Search for the cell housing the specified text and yield its (x, y) center coordinate. 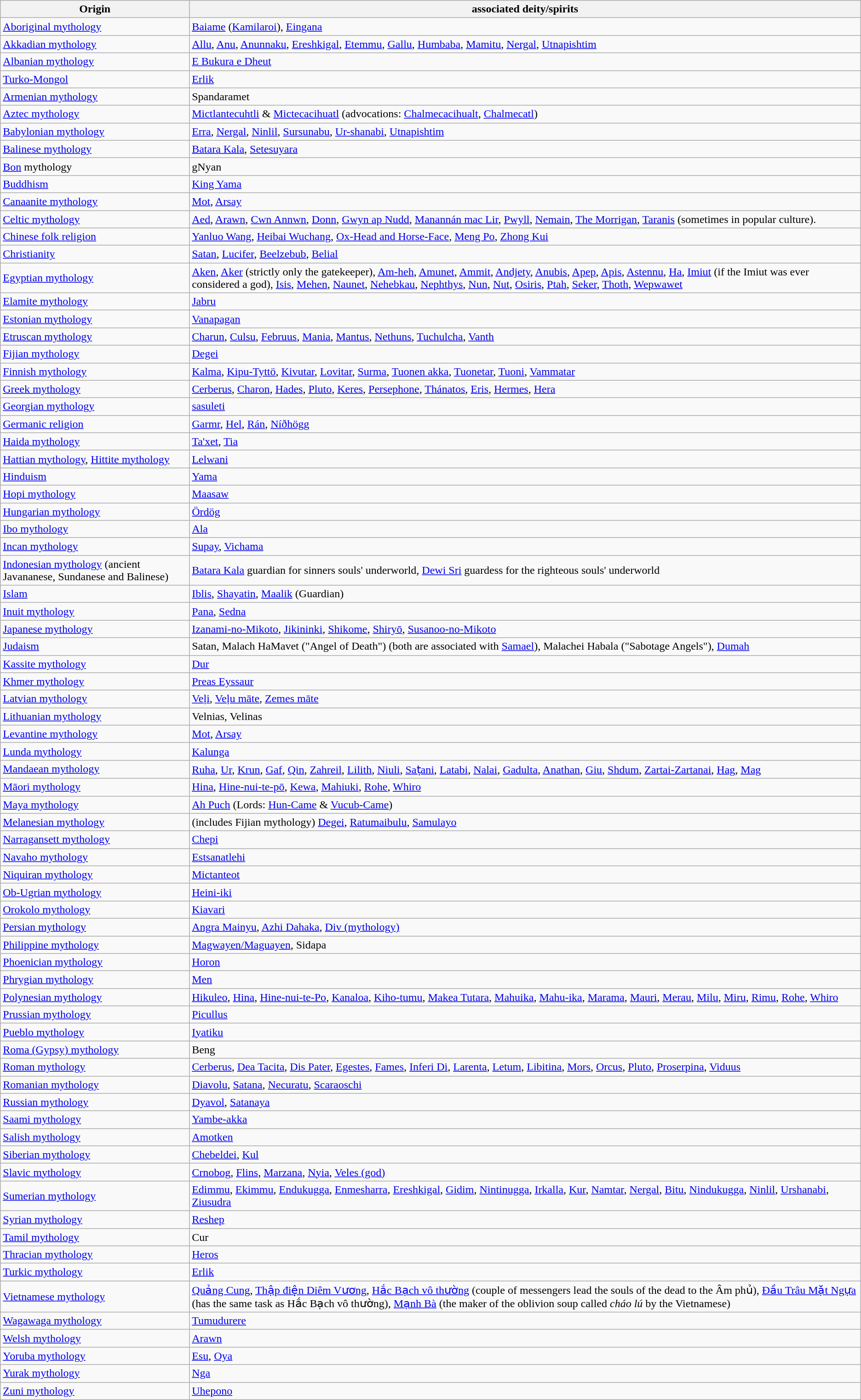
Russian mythology (95, 1102)
Ördög (525, 512)
Welsh mythology (95, 1338)
Zuni mythology (95, 1391)
Picullus (525, 1015)
Allu, Anu, Anunnaku, Ereshkigal, Etemmu, Gallu, Humbaba, Mamitu, Nergal, Utnapishtim (525, 44)
Mictlantecuhtli & Mictecacihuatl (advocations: Chalmecacihualt, Chalmecatl) (525, 114)
Yurak mythology (95, 1373)
Wagawaga mythology (95, 1321)
Kalma, Kipu-Tyttö, Kivutar, Lovitar, Surma, Tuonen akka, Tuonetar, Tuoni, Vammatar (525, 371)
E Bukura e Dheut (525, 62)
Ah Puch (Lords: Hun-Came & Vucub-Came) (525, 805)
Pueblo mythology (95, 1032)
Satan, Lucifer, Beelzebub, Belial (525, 254)
Origin (95, 9)
Nga (525, 1373)
Hungarian mythology (95, 512)
Batara Kala, Setesuyara (525, 149)
Fijian mythology (95, 354)
Edimmu, Ekimmu, Endukugga, Enmesharra, Ereshkigal, Gidim, Nintinugga, Irkalla, Kur, Namtar, Nergal, Bitu, Nindukugga, Ninlil, Urshanabi, Ziusudra (525, 1195)
Beng (525, 1050)
Ta'xet, Tia (525, 441)
Thracian mythology (95, 1255)
Georgian mythology (95, 406)
Prussian mythology (95, 1015)
Arawn (525, 1338)
Māori mythology (95, 787)
Jabru (525, 302)
Hikuleo, Hina, Hine-nui-te-Po, Kanaloa, Kiho-tumu, Makea Tutara, Mahuika, Mahu-ika, Marama, Mauri, Merau, Milu, Miru, Rimu, Rohe, Whiro (525, 997)
Lelwani (525, 459)
Spandaramet (525, 97)
Hopi mythology (95, 494)
Greek mythology (95, 389)
Akkadian mythology (95, 44)
Romanian mythology (95, 1085)
Chepi (525, 840)
Aztec mythology (95, 114)
Niquiran mythology (95, 874)
Albanian mythology (95, 62)
Amotken (525, 1137)
Kassite mythology (95, 664)
Iblis, Shayatin, Maalik (Guardian) (525, 594)
Garmr, Hel, Rán, Níðhögg (525, 424)
Ala (525, 529)
Salish mythology (95, 1137)
Phrygian mythology (95, 980)
Kiavari (525, 909)
Horon (525, 962)
Ibo mythology (95, 529)
Supay, Vichama (525, 547)
Vietnamese mythology (95, 1297)
Esu, Oya (525, 1356)
Orokolo mythology (95, 909)
Mictanteot (525, 874)
Lithuanian mythology (95, 716)
Batara Kala guardian for sinners souls' underworld, Dewi Sri guardess for the righteous souls' underworld (525, 570)
Ob-Ugrian mythology (95, 892)
Elamite mythology (95, 302)
Turkic mythology (95, 1272)
Dyavol, Satanaya (525, 1102)
Roma (Gypsy) mythology (95, 1050)
Turko-Mongol (95, 79)
associated deity/spirits (525, 9)
Iyatiku (525, 1032)
Dur (525, 664)
Levantine mythology (95, 734)
Saami mythology (95, 1120)
Germanic religion (95, 424)
Latvian mythology (95, 699)
Tamil mythology (95, 1237)
Maasaw (525, 494)
Estonian mythology (95, 319)
Men (525, 980)
Diavolu, Satana, Necuratu, Scaraoschi (525, 1085)
Izanami-no-Mikoto, Jikininki, Shikome, Shiryō, Susanoo-no-Mikoto (525, 629)
Mandaean mythology (95, 769)
Chebeldei, Kul (525, 1154)
Magwayen/Maguayen, Sidapa (525, 945)
Balinese mythology (95, 149)
Pana, Sedna (525, 611)
Philippine mythology (95, 945)
Islam (95, 594)
Buddhism (95, 184)
Siberian mythology (95, 1154)
Chinese folk religion (95, 237)
Erra, Nergal, Ninlil, Sursunabu, Ur-shanabi, Utnapishtim (525, 131)
Japanese mythology (95, 629)
Yoruba mythology (95, 1356)
Maya mythology (95, 805)
Roman mythology (95, 1067)
Sumerian mythology (95, 1195)
Cerberus, Dea Tacita, Dis Pater, Egestes, Fames, Inferi Di, Larenta, Letum, Libitina, Mors, Orcus, Pluto, Proserpina, Viduus (525, 1067)
Degei (525, 354)
Kalunga (525, 751)
Celtic mythology (95, 219)
Heini-iki (525, 892)
Tumudurere (525, 1321)
Velnias, Velinas (525, 716)
Angra Mainyu, Azhi Dahaka, Div (mythology) (525, 927)
Cur (525, 1237)
Heros (525, 1255)
Etruscan mythology (95, 337)
Hinduism (95, 476)
gNyan (525, 166)
Judaism (95, 646)
Finnish mythology (95, 371)
Charun, Culsu, Februus, Mania, Mantus, Nethuns, Tuchulcha, Vanth (525, 337)
Persian mythology (95, 927)
Indonesian mythology (ancient Javananese, Sundanese and Balinese) (95, 570)
Khmer mythology (95, 681)
Armenian mythology (95, 97)
Yanluo Wang, Heibai Wuchang, Ox-Head and Horse-Face, Meng Po, Zhong Kui (525, 237)
Christianity (95, 254)
Crnobog, Flins, Marzana, Nyia, Veles (god) (525, 1172)
Inuit mythology (95, 611)
Cerberus, Charon, Hades, Pluto, Keres, Persephone, Thánatos, Eris, Hermes, Hera (525, 389)
Bon mythology (95, 166)
Haida mythology (95, 441)
King Yama (525, 184)
Vanapagan (525, 319)
Babylonian mythology (95, 131)
(includes Fijian mythology) Degei, Ratumaibulu, Samulayo (525, 822)
Satan, Malach HaMavet ("Angel of Death") (both are associated with Samael), Malachei Habala ("Sabotage Angels"), Dumah (525, 646)
Hattian mythology, Hittite mythology (95, 459)
Yambe-akka (525, 1120)
Melanesian mythology (95, 822)
Uhepono (525, 1391)
Navaho mythology (95, 857)
Aed, Arawn, Cwn Annwn, Donn, Gwyn ap Nudd, Manannán mac Lir, Pwyll, Nemain, The Morrigan, Taranis (sometimes in popular culture). (525, 219)
Hina, Hine-nui-te-pō, Kewa, Mahiuki, Rohe, Whiro (525, 787)
sasuleti (525, 406)
Reshep (525, 1219)
Polynesian mythology (95, 997)
Estsanatlehi (525, 857)
Yama (525, 476)
Incan mythology (95, 547)
Preas Eyssaur (525, 681)
Slavic mythology (95, 1172)
Ruha, Ur, Krun, Gaf, Qin, Zahreil, Lilith, Niuli, Saṭani, Latabi, Nalai, Gadulta, Anathan, Giu, Shdum, Zartai-Zartanai, Hag, Mag (525, 769)
Aboriginal mythology (95, 27)
Baiame (Kamilaroi), Eingana (525, 27)
Veļi, Veļu māte, Zemes māte (525, 699)
Phoenician mythology (95, 962)
Narragansett mythology (95, 840)
Syrian mythology (95, 1219)
Egyptian mythology (95, 278)
Canaanite mythology (95, 201)
Lunda mythology (95, 751)
